Detect which cell encompasses the target text, then output its (x, y) center coordinate. 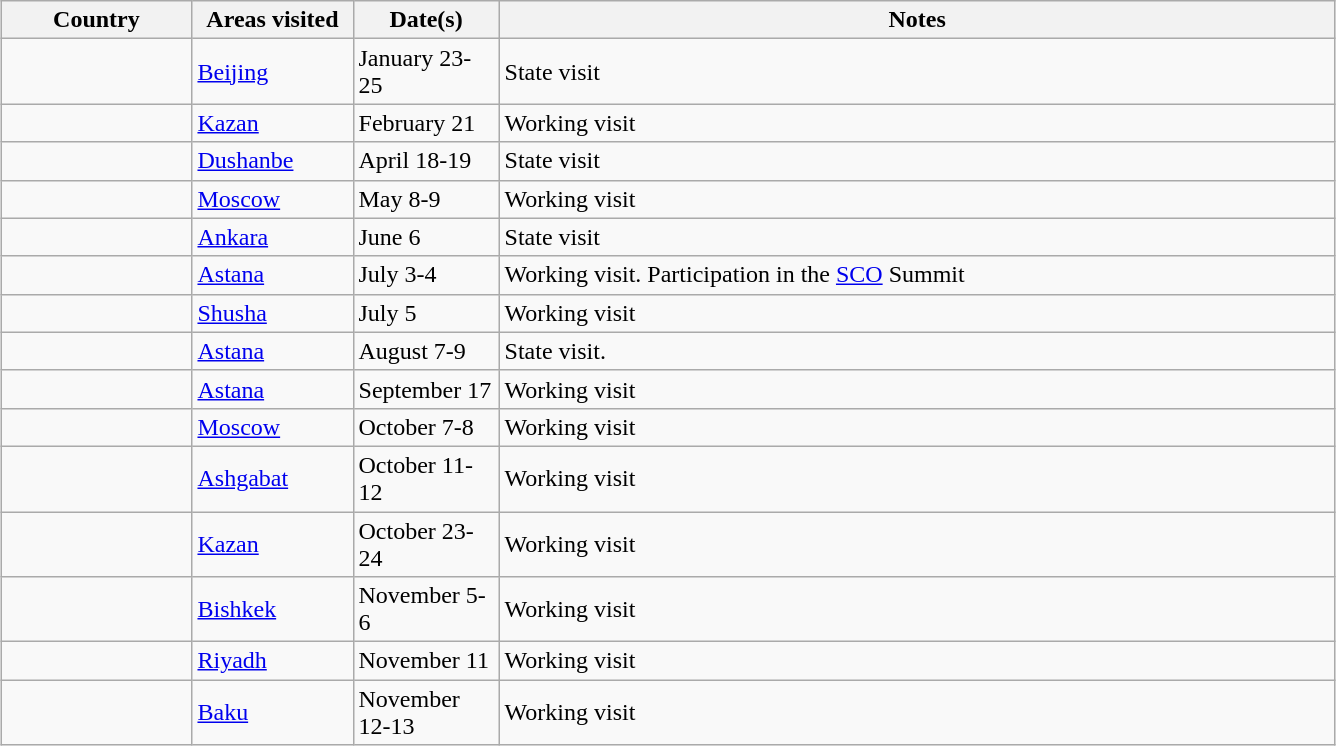
Ashgabat (272, 478)
Date(s) (426, 20)
Ankara (272, 237)
October 11-12 (426, 478)
June 6 (426, 237)
Country (96, 20)
July 5 (426, 313)
October 23-24 (426, 544)
Baku (272, 712)
August 7-9 (426, 351)
Shusha (272, 313)
October 7-8 (426, 427)
July 3-4 (426, 275)
Notes (917, 20)
Dushanbe (272, 161)
November 12-13 (426, 712)
September 17 (426, 389)
Areas visited (272, 20)
November 5-6 (426, 610)
November 11 (426, 661)
May 8-9 (426, 199)
Riyadh (272, 661)
Bishkek (272, 610)
Working visit. Participation in the SCO Summit (917, 275)
State visit. (917, 351)
February 21 (426, 123)
Beijing (272, 72)
April 18-19 (426, 161)
January 23-25 (426, 72)
